Pinpoint the cell where the given text exists, returning its [x, y] midpoint coordinate. 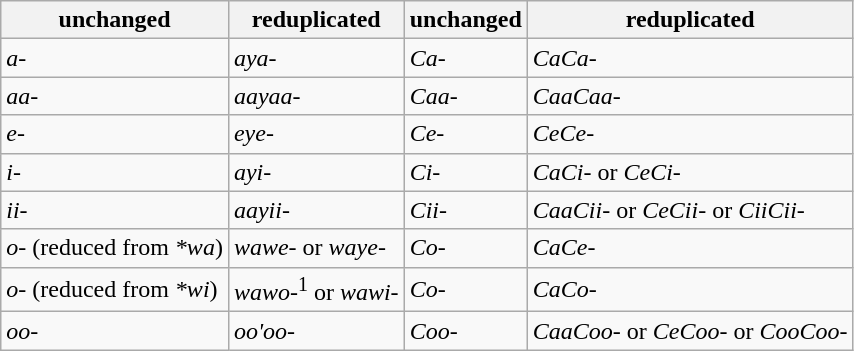
Ce- [466, 134]
Cii- [466, 210]
aayii- [316, 210]
oo- [115, 331]
CaCi- or CeCi- [690, 172]
aya- [316, 58]
o- (reduced from *wa) [115, 248]
aayaa- [316, 96]
Ci- [466, 172]
Ca- [466, 58]
CaCa- [690, 58]
ii- [115, 210]
o- (reduced from *wi) [115, 290]
wawo-1 or wawi- [316, 290]
ayi- [316, 172]
aa- [115, 96]
CeCe- [690, 134]
CaaCaa- [690, 96]
eye- [316, 134]
CaaCii- or CeCii- or CiiCii- [690, 210]
e- [115, 134]
i- [115, 172]
Caa- [466, 96]
a- [115, 58]
wawe- or waye- [316, 248]
CaCe- [690, 248]
oo'oo- [316, 331]
Coo- [466, 331]
CaaCoo- or CeCoo- or CooCoo- [690, 331]
CaCo- [690, 290]
